Determine the (x, y) coordinate at the center of the cell enclosing the given text.  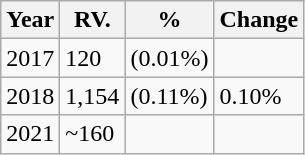
2021 (30, 134)
% (170, 20)
Change (259, 20)
2017 (30, 58)
2018 (30, 96)
120 (92, 58)
~160 (92, 134)
RV. (92, 20)
0.10% (259, 96)
Year (30, 20)
1,154 (92, 96)
(0.11%) (170, 96)
(0.01%) (170, 58)
